Return the [x, y] coordinate for the center point of the cell that contains the specified text.  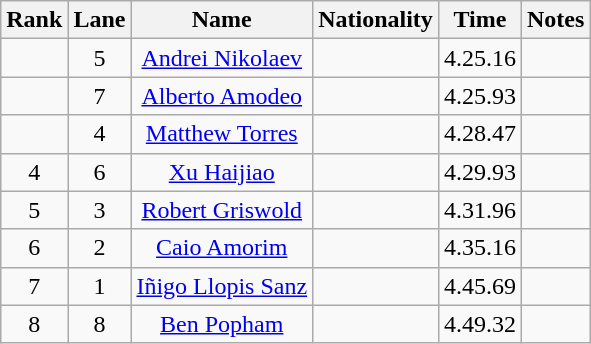
Ben Popham [222, 324]
Lane [100, 20]
Matthew Torres [222, 134]
4.29.93 [480, 172]
Nationality [376, 20]
Time [480, 20]
Alberto Amodeo [222, 96]
4.49.32 [480, 324]
Rank [34, 20]
4.28.47 [480, 134]
4.45.69 [480, 286]
Notes [555, 20]
2 [100, 248]
Xu Haijiao [222, 172]
Robert Griswold [222, 210]
4.35.16 [480, 248]
1 [100, 286]
4.25.16 [480, 58]
Name [222, 20]
Andrei Nikolaev [222, 58]
3 [100, 210]
4.25.93 [480, 96]
4.31.96 [480, 210]
Caio Amorim [222, 248]
Iñigo Llopis Sanz [222, 286]
